Pinpoint the cell where the given text exists, returning its (x, y) midpoint coordinate. 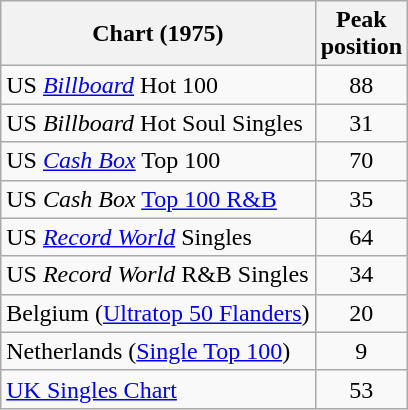
70 (361, 161)
88 (361, 85)
9 (361, 351)
Netherlands (Single Top 100) (158, 351)
US Cash Box Top 100 (158, 161)
Peakposition (361, 34)
US Record World R&B Singles (158, 275)
35 (361, 199)
US Billboard Hot Soul Singles (158, 123)
Belgium (Ultratop 50 Flanders) (158, 313)
US Record World Singles (158, 237)
Chart (1975) (158, 34)
31 (361, 123)
UK Singles Chart (158, 389)
US Cash Box Top 100 R&B (158, 199)
US Billboard Hot 100 (158, 85)
34 (361, 275)
64 (361, 237)
53 (361, 389)
20 (361, 313)
